Locate the cell with the specified text and output its (X, Y) center coordinate. 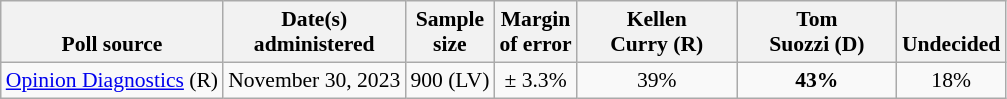
39% (657, 80)
Date(s)administered (314, 32)
Opinion Diagnostics (R) (112, 80)
900 (LV) (450, 80)
Undecided (951, 32)
18% (951, 80)
43% (817, 80)
Marginof error (535, 32)
November 30, 2023 (314, 80)
TomSuozzi (D) (817, 32)
Samplesize (450, 32)
± 3.3% (535, 80)
Poll source (112, 32)
KellenCurry (R) (657, 32)
